Return (X, Y) of the center of cell containing provided text 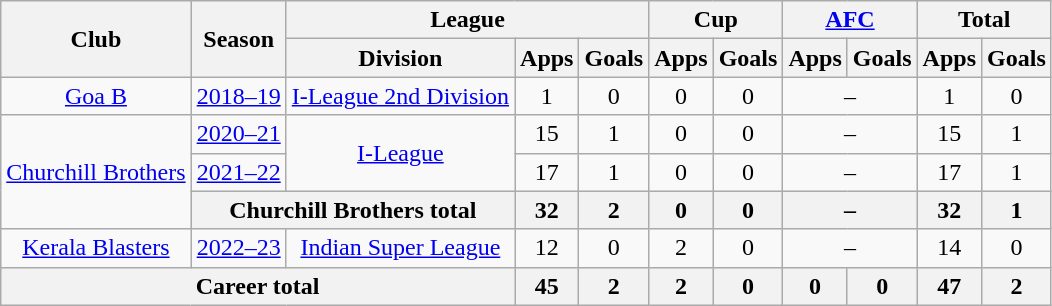
12 (547, 248)
45 (547, 286)
Churchill Brothers (96, 172)
I-League (400, 153)
47 (949, 286)
2022–23 (238, 248)
Indian Super League (400, 248)
Kerala Blasters (96, 248)
Churchill Brothers total (352, 210)
2021–22 (238, 172)
League (468, 20)
Club (96, 39)
2018–19 (238, 96)
I-League 2nd Division (400, 96)
Goa B (96, 96)
14 (949, 248)
AFC (850, 20)
Total (984, 20)
Season (238, 39)
Career total (258, 286)
2020–21 (238, 134)
Cup (716, 20)
Division (400, 58)
